Provide the [X, Y] coordinate of the cell's center where the given text is located.  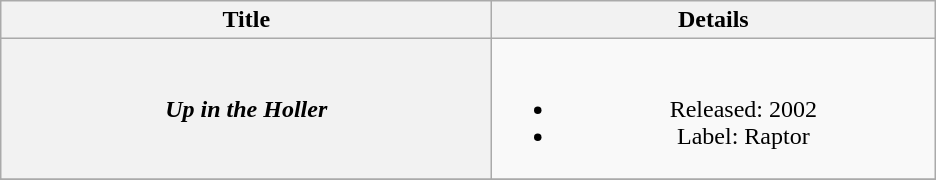
Title [246, 20]
Details [714, 20]
Up in the Holler [246, 109]
Released: 2002Label: Raptor [714, 109]
